Scan for the cell matching the given text and deliver its (x, y) coordinate at center. 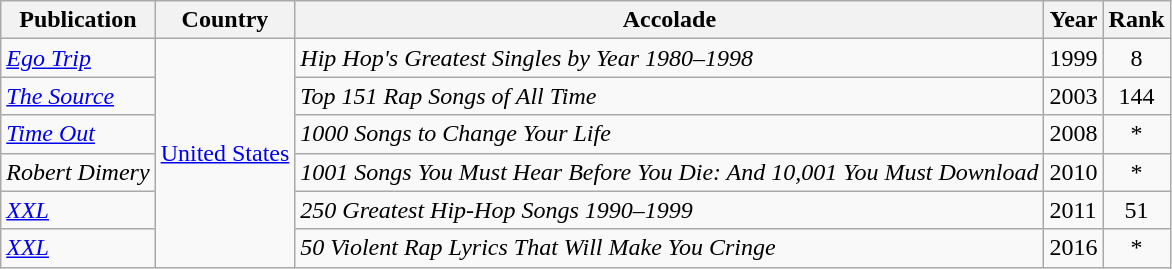
Ego Trip (78, 58)
Time Out (78, 134)
2008 (1074, 134)
51 (1136, 210)
Year (1074, 20)
2010 (1074, 172)
Hip Hop's Greatest Singles by Year 1980–1998 (670, 58)
2011 (1074, 210)
250 Greatest Hip-Hop Songs 1990–1999 (670, 210)
Accolade (670, 20)
United States (225, 153)
Top 151 Rap Songs of All Time (670, 96)
50 Violent Rap Lyrics That Will Make You Cringe (670, 248)
Robert Dimery (78, 172)
1999 (1074, 58)
Publication (78, 20)
1000 Songs to Change Your Life (670, 134)
The Source (78, 96)
1001 Songs You Must Hear Before You Die: And 10,001 You Must Download (670, 172)
Rank (1136, 20)
8 (1136, 58)
2003 (1074, 96)
2016 (1074, 248)
144 (1136, 96)
Country (225, 20)
